Return [x, y] of the center of cell containing provided text 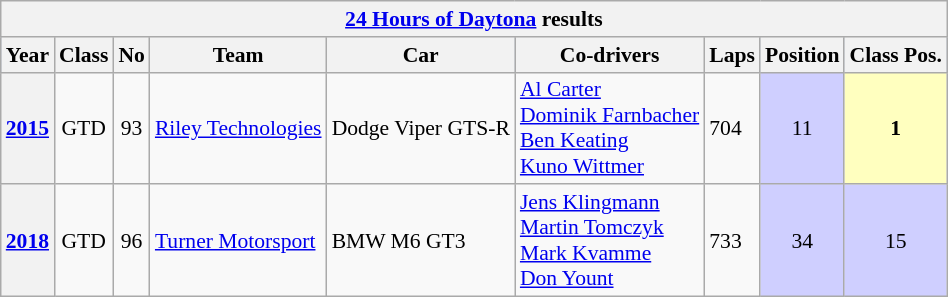
24 Hours of Daytona results [474, 19]
34 [802, 241]
Turner Motorsport [238, 241]
No [132, 55]
733 [732, 241]
2018 [28, 241]
1 [895, 128]
Year [28, 55]
93 [132, 128]
Position [802, 55]
Dodge Viper GTS-R [421, 128]
Car [421, 55]
Laps [732, 55]
15 [895, 241]
Class [84, 55]
96 [132, 241]
11 [802, 128]
Team [238, 55]
Al Carter Dominik Farnbacher Ben Keating Kuno Wittmer [610, 128]
BMW M6 GT3 [421, 241]
Riley Technologies [238, 128]
Class Pos. [895, 55]
704 [732, 128]
Co-drivers [610, 55]
2015 [28, 128]
Jens Klingmann Martin Tomczyk Mark Kvamme Don Yount [610, 241]
